Scan for the cell matching the given text and deliver its (X, Y) coordinate at center. 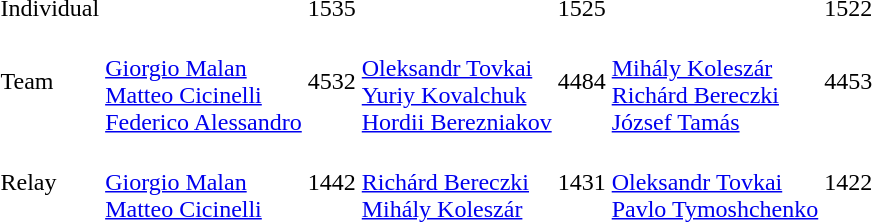
4484 (582, 82)
Mihály KoleszárRichárd BereczkiJózsef Tamás (715, 82)
4532 (332, 82)
Oleksandr TovkaiYuriy KovalchukHordii Berezniakov (456, 82)
Giorgio MalanMatteo CicinelliFederico Alessandro (204, 82)
